Find where the given text appears and provide that cell's center as [x, y] coordinate. 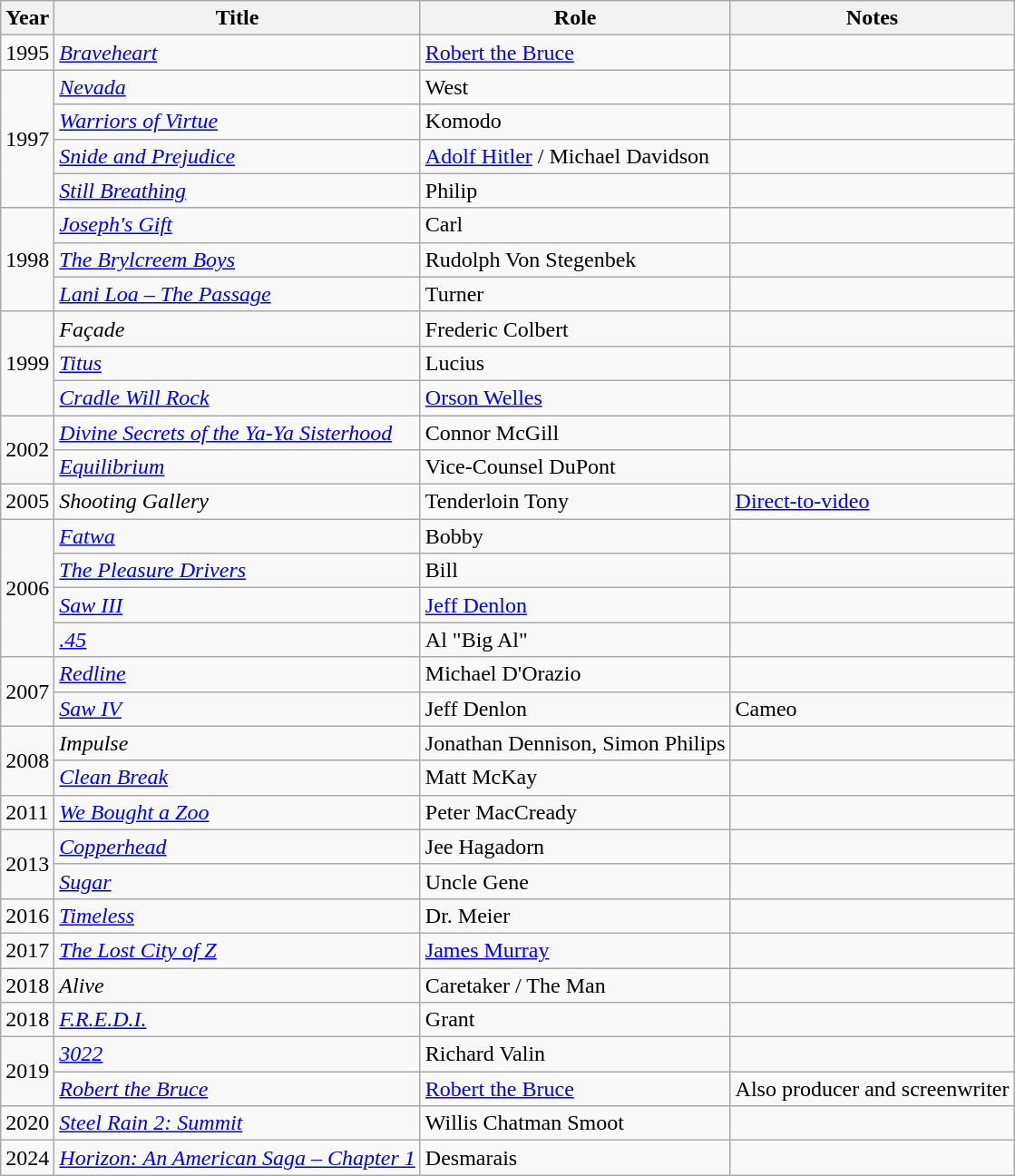
Rudolph Von Stegenbek [575, 260]
Komodo [575, 122]
2016 [27, 916]
2017 [27, 950]
Carl [575, 225]
We Bought a Zoo [238, 812]
1997 [27, 139]
Joseph's Gift [238, 225]
2020 [27, 1123]
Direct-to-video [873, 502]
1995 [27, 53]
Caretaker / The Man [575, 985]
Frederic Colbert [575, 328]
Snide and Prejudice [238, 156]
Lucius [575, 363]
Lani Loa – The Passage [238, 294]
Matt McKay [575, 778]
Fatwa [238, 536]
Alive [238, 985]
Braveheart [238, 53]
2024 [27, 1158]
Steel Rain 2: Summit [238, 1123]
2005 [27, 502]
Role [575, 18]
Saw IV [238, 709]
Bobby [575, 536]
Saw III [238, 605]
Grant [575, 1020]
Uncle Gene [575, 881]
Warriors of Virtue [238, 122]
Dr. Meier [575, 916]
2019 [27, 1072]
F.R.E.D.I. [238, 1020]
Desmarais [575, 1158]
Clean Break [238, 778]
Philip [575, 191]
Turner [575, 294]
Shooting Gallery [238, 502]
Copperhead [238, 847]
1998 [27, 260]
James Murray [575, 950]
Nevada [238, 87]
Façade [238, 328]
West [575, 87]
The Lost City of Z [238, 950]
Also producer and screenwriter [873, 1089]
Redline [238, 674]
Title [238, 18]
2008 [27, 760]
Richard Valin [575, 1054]
3022 [238, 1054]
Titus [238, 363]
Tenderloin Tony [575, 502]
Orson Welles [575, 397]
Cameo [873, 709]
Jee Hagadorn [575, 847]
The Brylcreem Boys [238, 260]
Sugar [238, 881]
2002 [27, 450]
Year [27, 18]
.45 [238, 640]
The Pleasure Drivers [238, 571]
2011 [27, 812]
Jonathan Dennison, Simon Philips [575, 743]
Adolf Hitler / Michael Davidson [575, 156]
Divine Secrets of the Ya-Ya Sisterhood [238, 433]
Connor McGill [575, 433]
2007 [27, 691]
Impulse [238, 743]
Horizon: An American Saga – Chapter 1 [238, 1158]
1999 [27, 363]
2006 [27, 588]
Notes [873, 18]
Vice-Counsel DuPont [575, 467]
Al "Big Al" [575, 640]
Michael D'Orazio [575, 674]
2013 [27, 864]
Still Breathing [238, 191]
Willis Chatman Smoot [575, 1123]
Peter MacCready [575, 812]
Bill [575, 571]
Timeless [238, 916]
Cradle Will Rock [238, 397]
Equilibrium [238, 467]
